Pinpoint the cell where the given text exists, returning its (x, y) midpoint coordinate. 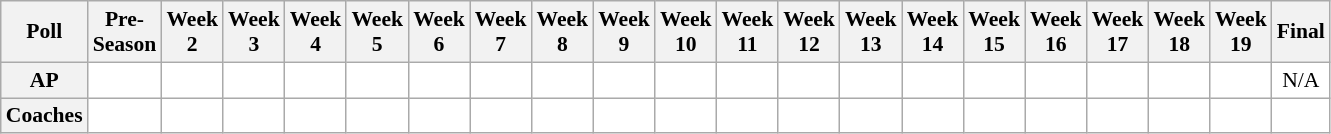
AP (44, 80)
Week13 (871, 32)
Week2 (192, 32)
Final (1301, 32)
N/A (1301, 80)
Week19 (1241, 32)
Week9 (624, 32)
Week17 (1118, 32)
Week18 (1179, 32)
Week11 (748, 32)
Poll (44, 32)
Week6 (439, 32)
Week7 (501, 32)
Week4 (316, 32)
Week10 (686, 32)
Week14 (933, 32)
Pre-Season (125, 32)
Week5 (377, 32)
Week8 (562, 32)
Week16 (1056, 32)
Coaches (44, 116)
Week15 (994, 32)
Week12 (809, 32)
Week3 (254, 32)
